Output the (x, y) coordinate of the center of the cell containing the given text.  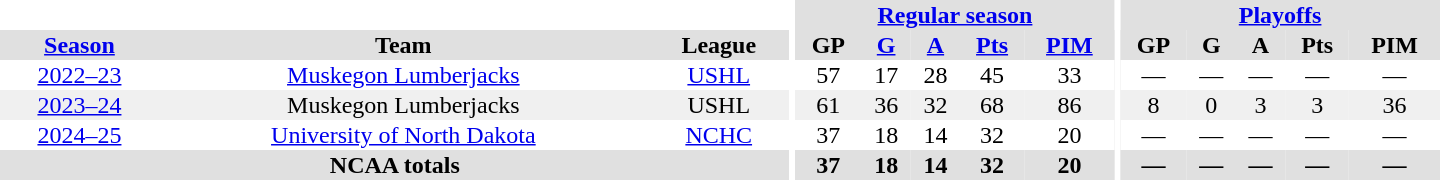
NCHC (719, 135)
45 (992, 75)
Season (80, 45)
86 (1070, 105)
NCAA totals (395, 165)
61 (828, 105)
28 (936, 75)
8 (1153, 105)
68 (992, 105)
2023–24 (80, 105)
2024–25 (80, 135)
Regular season (955, 15)
Team (404, 45)
2022–23 (80, 75)
League (719, 45)
Playoffs (1280, 15)
17 (886, 75)
University of North Dakota (404, 135)
33 (1070, 75)
0 (1212, 105)
57 (828, 75)
